Scan for the cell matching the given text and deliver its (x, y) coordinate at center. 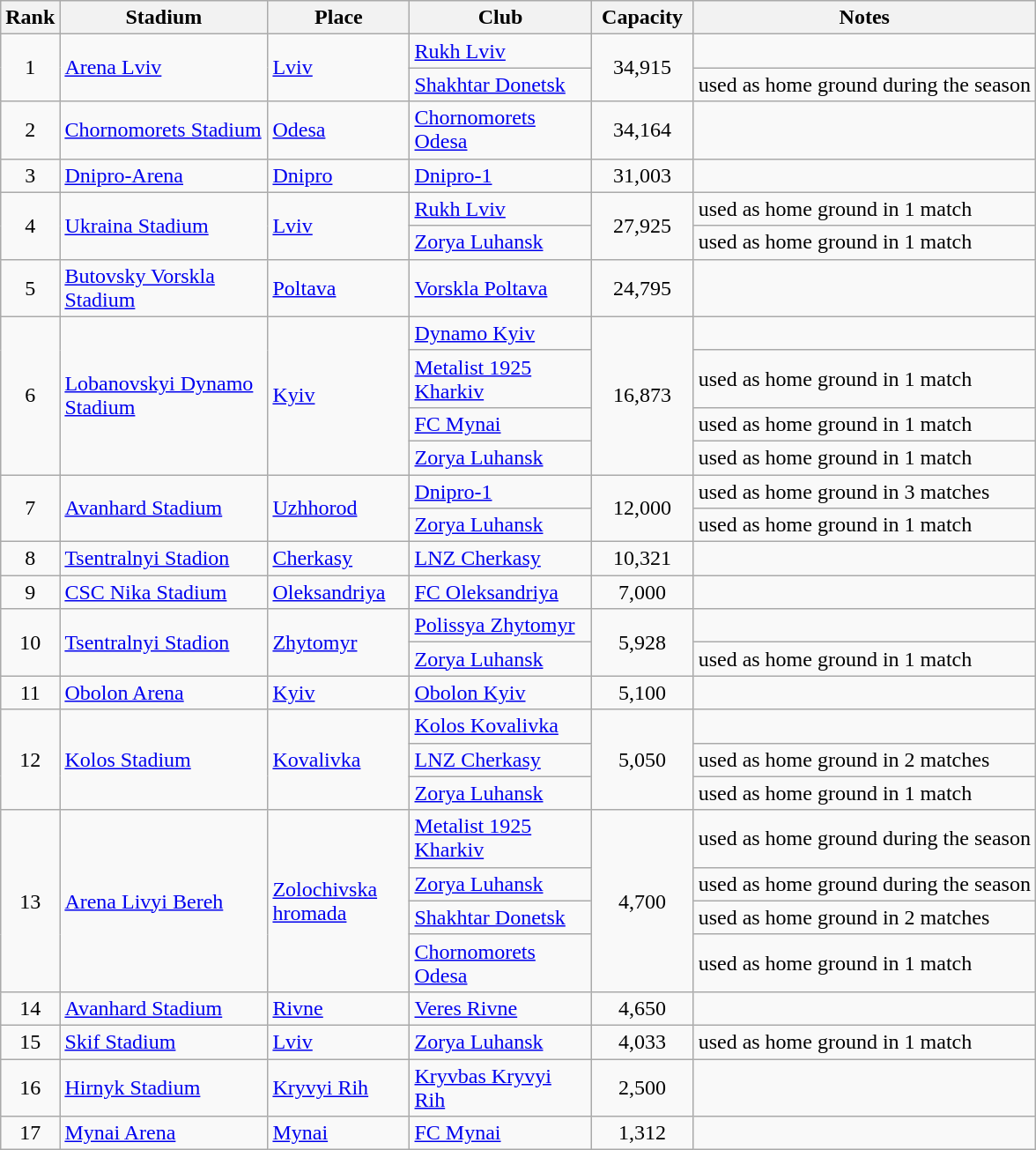
4,700 (642, 901)
Oleksandriya (338, 592)
3 (30, 175)
Dnipro (338, 175)
Vorskla Poltava (500, 287)
1 (30, 68)
4,033 (642, 1042)
Ukraina Stadium (164, 226)
Cherkasy (338, 559)
Kryvbas Kryvyi Rih (500, 1087)
2,500 (642, 1087)
Arena Livyi Bereh (164, 901)
6 (30, 395)
5,928 (642, 642)
Mynai Arena (164, 1133)
Dynamo Kyiv (500, 333)
12,000 (642, 508)
4 (30, 226)
CSC Nika Stadium (164, 592)
Chornomorets Stadium (164, 130)
27,925 (642, 226)
Skif Stadium (164, 1042)
used as home ground in 3 matches (864, 491)
Kolos Kovalivka (500, 726)
5 (30, 287)
10 (30, 642)
7,000 (642, 592)
16,873 (642, 395)
15 (30, 1042)
Dnipro-Arena (164, 175)
Uzhhorod (338, 508)
Rank (30, 18)
10,321 (642, 559)
Mynai (338, 1133)
24,795 (642, 287)
Poltava (338, 287)
Zolochivska hromada (338, 901)
Zhytomyr (338, 642)
Veres Rivne (500, 1008)
Capacity (642, 18)
34,915 (642, 68)
Polissya Zhytomyr (500, 626)
Kryvyi Rih (338, 1087)
Kovalivka (338, 760)
Club (500, 18)
2 (30, 130)
Kolos Stadium (164, 760)
13 (30, 901)
14 (30, 1008)
5,050 (642, 760)
Odesa (338, 130)
17 (30, 1133)
Rivne (338, 1008)
7 (30, 508)
31,003 (642, 175)
8 (30, 559)
Arena Lviv (164, 68)
5,100 (642, 693)
Obolon Kyiv (500, 693)
Place (338, 18)
Lobanovskyi Dynamo Stadium (164, 395)
Notes (864, 18)
Stadium (164, 18)
4,650 (642, 1008)
FC Oleksandriya (500, 592)
1,312 (642, 1133)
Butovsky Vorskla Stadium (164, 287)
12 (30, 760)
11 (30, 693)
Hirnyk Stadium (164, 1087)
9 (30, 592)
16 (30, 1087)
34,164 (642, 130)
Obolon Arena (164, 693)
